Search for the cell housing the specified text and yield its (X, Y) center coordinate. 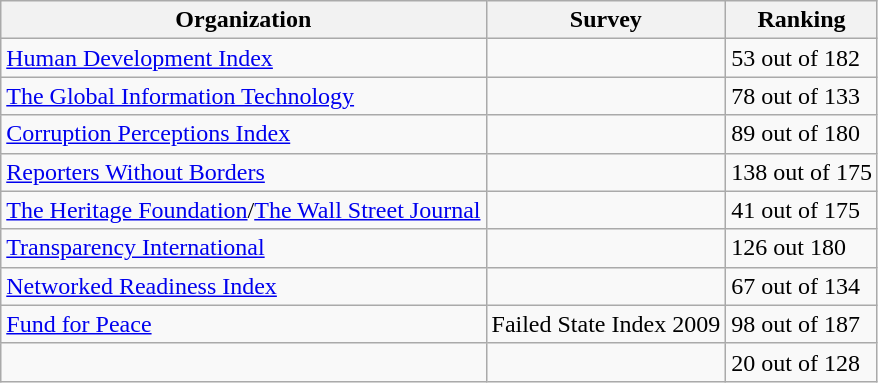
The Global Information Technology (244, 96)
Survey (606, 20)
Ranking (802, 20)
78 out of 133 (802, 96)
Reporters Without Borders (244, 172)
138 out of 175 (802, 172)
Organization (244, 20)
41 out of 175 (802, 210)
20 out of 128 (802, 362)
Human Development Index (244, 58)
Transparency International (244, 248)
Fund for Peace (244, 324)
Failed State Index 2009 (606, 324)
Networked Readiness Index (244, 286)
98 out of 187 (802, 324)
67 out of 134 (802, 286)
The Heritage Foundation/The Wall Street Journal (244, 210)
Corruption Perceptions Index (244, 134)
89 out of 180 (802, 134)
53 out of 182 (802, 58)
126 out 180 (802, 248)
